From the cell containing the given text, extract its center point as [x, y] coordinate. 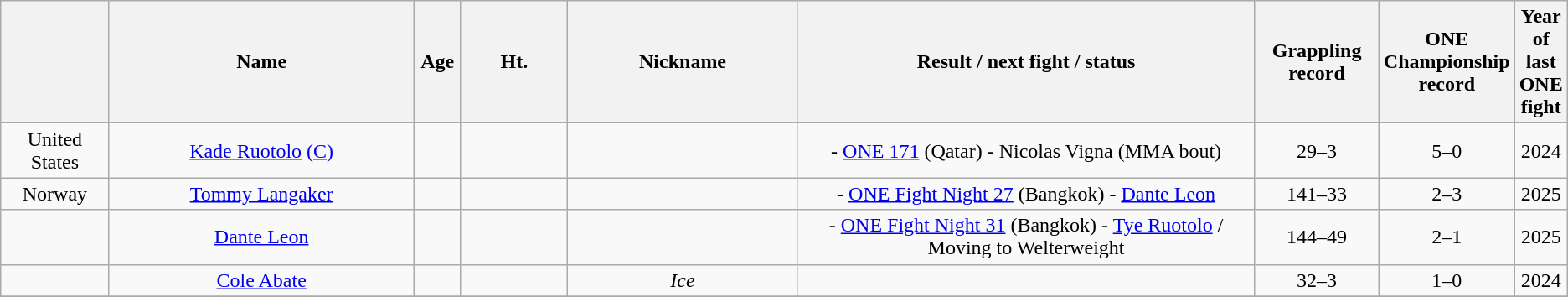
144–49 [1317, 237]
2–3 [1447, 194]
United States [55, 151]
Name [261, 62]
Result / next fight / status [1026, 62]
Age [437, 62]
Ice [683, 280]
29–3 [1317, 151]
Grappling record [1317, 62]
32–3 [1317, 280]
Tommy Langaker [261, 194]
Nickname [683, 62]
2–1 [1447, 237]
1–0 [1447, 280]
5–0 [1447, 151]
Year of last ONE fight [1541, 62]
- ONE Fight Night 31 (Bangkok) - Tye Ruotolo / Moving to Welterweight [1026, 237]
141–33 [1317, 194]
Dante Leon [261, 237]
Cole Abate [261, 280]
Ht. [514, 62]
Norway [55, 194]
- ONE Fight Night 27 (Bangkok) - Dante Leon [1026, 194]
ONE Championship record [1447, 62]
- ONE 171 (Qatar) - Nicolas Vigna (MMA bout) [1026, 151]
Kade Ruotolo (C) [261, 151]
